Determine the [X, Y] coordinate at the center of the cell enclosing the given text.  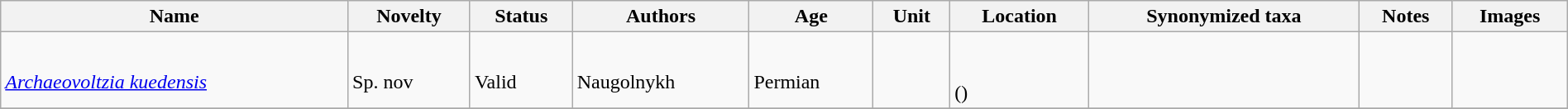
Name [174, 17]
Location [1020, 17]
Naugolnykh [661, 70]
Valid [521, 70]
Authors [661, 17]
Images [1510, 17]
Unit [911, 17]
Sp. nov [409, 70]
() [1020, 70]
Archaeovoltzia kuedensis [174, 70]
Novelty [409, 17]
Status [521, 17]
Permian [811, 70]
Age [811, 17]
Notes [1406, 17]
Synonymized taxa [1224, 17]
